Locate the cell with the specified text and output its [X, Y] center coordinate. 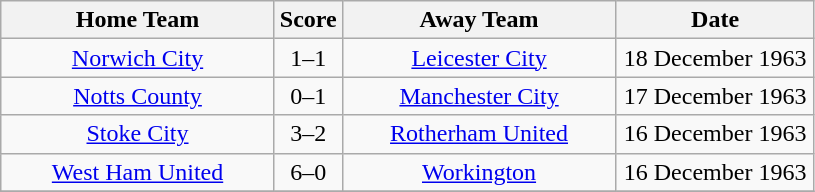
Norwich City [138, 58]
Rotherham United [479, 134]
18 December 1963 [716, 58]
Workington [479, 172]
Away Team [479, 20]
Stoke City [138, 134]
Leicester City [479, 58]
Home Team [138, 20]
Notts County [138, 96]
3–2 [308, 134]
0–1 [308, 96]
6–0 [308, 172]
Score [308, 20]
Manchester City [479, 96]
17 December 1963 [716, 96]
1–1 [308, 58]
Date [716, 20]
West Ham United [138, 172]
